Scan for the cell matching the given text and deliver its (x, y) coordinate at center. 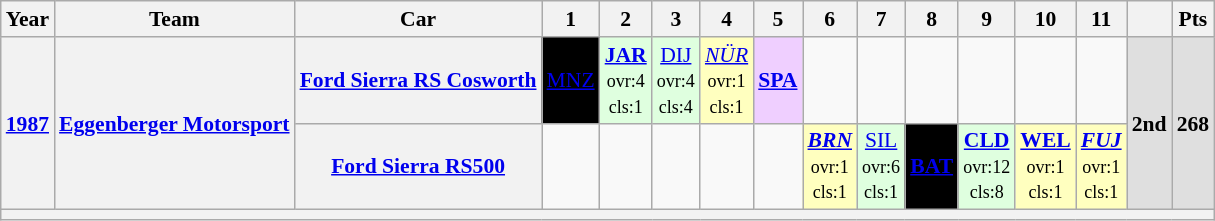
DIJovr:4cls:4 (676, 80)
3 (676, 19)
WELovr:1cls:1 (1046, 166)
NÜRovr:1cls:1 (726, 80)
Team (174, 19)
2nd (1150, 124)
11 (1102, 19)
1 (571, 19)
Year (28, 19)
BAT (932, 166)
1987 (28, 124)
9 (986, 19)
Ford Sierra RS Cosworth (418, 80)
268 (1194, 124)
10 (1046, 19)
Eggenberger Motorsport (174, 124)
JARovr:4cls:1 (626, 80)
Ford Sierra RS500 (418, 166)
BRNovr:1cls:1 (830, 166)
2 (626, 19)
FUJovr:1cls:1 (1102, 166)
7 (881, 19)
6 (830, 19)
5 (778, 19)
4 (726, 19)
Pts (1194, 19)
MNZ (571, 80)
SPA (778, 80)
CLDovr:12cls:8 (986, 166)
SILovr:6cls:1 (881, 166)
8 (932, 19)
Car (418, 19)
